Capture the cell that displays the provided text and extract its [x, y] central coordinate. 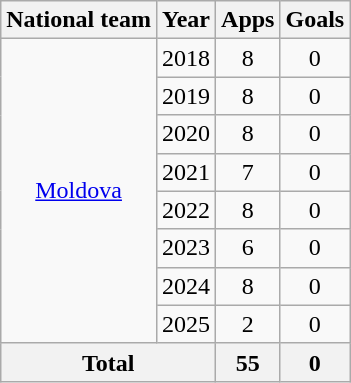
2 [248, 324]
55 [248, 362]
Moldova [79, 191]
Total [108, 362]
2021 [186, 172]
2020 [186, 134]
National team [79, 20]
2019 [186, 96]
6 [248, 248]
Year [186, 20]
7 [248, 172]
2025 [186, 324]
2018 [186, 58]
2022 [186, 210]
2023 [186, 248]
Goals [315, 20]
2024 [186, 286]
Apps [248, 20]
